Provide the [x, y] coordinate of the cell's center where the given text is located.  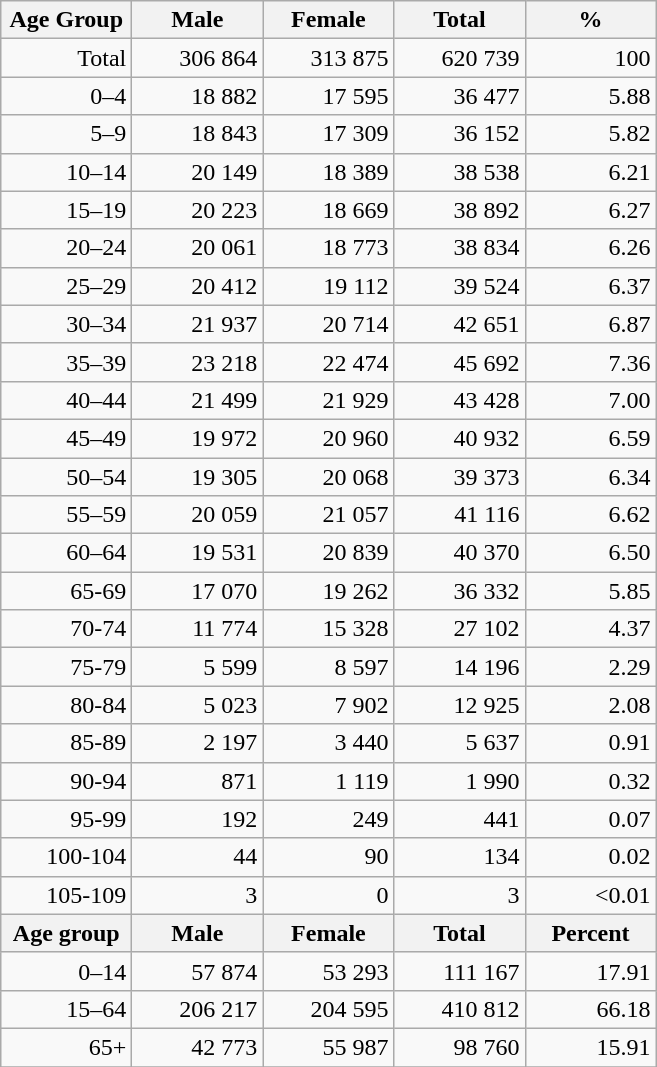
17 070 [198, 591]
5 599 [198, 667]
20–24 [66, 248]
43 428 [460, 400]
Percent [590, 933]
20 839 [328, 553]
75-79 [66, 667]
6.21 [590, 172]
6.87 [590, 324]
5.82 [590, 134]
85-89 [66, 743]
6.62 [590, 515]
20 068 [328, 477]
60–64 [66, 553]
7.00 [590, 400]
21 057 [328, 515]
35–39 [66, 362]
3 440 [328, 743]
65+ [66, 1047]
20 412 [198, 286]
19 531 [198, 553]
0.91 [590, 743]
0 [328, 895]
192 [198, 819]
Age Group [66, 20]
0.32 [590, 781]
15.91 [590, 1047]
7 902 [328, 705]
18 389 [328, 172]
22 474 [328, 362]
23 218 [198, 362]
313 875 [328, 58]
19 262 [328, 591]
80-84 [66, 705]
20 061 [198, 248]
5 023 [198, 705]
20 960 [328, 438]
441 [460, 819]
20 223 [198, 210]
42 773 [198, 1047]
40–44 [66, 400]
17.91 [590, 971]
19 305 [198, 477]
18 669 [328, 210]
2 197 [198, 743]
5.88 [590, 96]
57 874 [198, 971]
18 882 [198, 96]
17 309 [328, 134]
6.50 [590, 553]
18 843 [198, 134]
20 714 [328, 324]
5–9 [66, 134]
25–29 [66, 286]
39 373 [460, 477]
70-74 [66, 629]
0.07 [590, 819]
41 116 [460, 515]
53 293 [328, 971]
871 [198, 781]
134 [460, 857]
36 477 [460, 96]
% [590, 20]
21 499 [198, 400]
2.29 [590, 667]
40 932 [460, 438]
6.37 [590, 286]
1 119 [328, 781]
15–64 [66, 1009]
6.59 [590, 438]
21 929 [328, 400]
12 925 [460, 705]
18 773 [328, 248]
8 597 [328, 667]
100-104 [66, 857]
20 149 [198, 172]
2.08 [590, 705]
50–54 [66, 477]
45–49 [66, 438]
90 [328, 857]
27 102 [460, 629]
19 972 [198, 438]
30–34 [66, 324]
0–4 [66, 96]
306 864 [198, 58]
38 538 [460, 172]
14 196 [460, 667]
5 637 [460, 743]
44 [198, 857]
105-109 [66, 895]
100 [590, 58]
66.18 [590, 1009]
95-99 [66, 819]
7.36 [590, 362]
4.37 [590, 629]
6.26 [590, 248]
45 692 [460, 362]
15 328 [328, 629]
Age group [66, 933]
6.27 [590, 210]
17 595 [328, 96]
65-69 [66, 591]
620 739 [460, 58]
90-94 [66, 781]
55 987 [328, 1047]
38 892 [460, 210]
98 760 [460, 1047]
40 370 [460, 553]
249 [328, 819]
21 937 [198, 324]
<0.01 [590, 895]
0–14 [66, 971]
20 059 [198, 515]
15–19 [66, 210]
11 774 [198, 629]
36 152 [460, 134]
1 990 [460, 781]
5.85 [590, 591]
42 651 [460, 324]
410 812 [460, 1009]
6.34 [590, 477]
39 524 [460, 286]
38 834 [460, 248]
111 167 [460, 971]
206 217 [198, 1009]
36 332 [460, 591]
0.02 [590, 857]
55–59 [66, 515]
10–14 [66, 172]
204 595 [328, 1009]
19 112 [328, 286]
